Output the (x, y) coordinate of the center of the cell containing the given text.  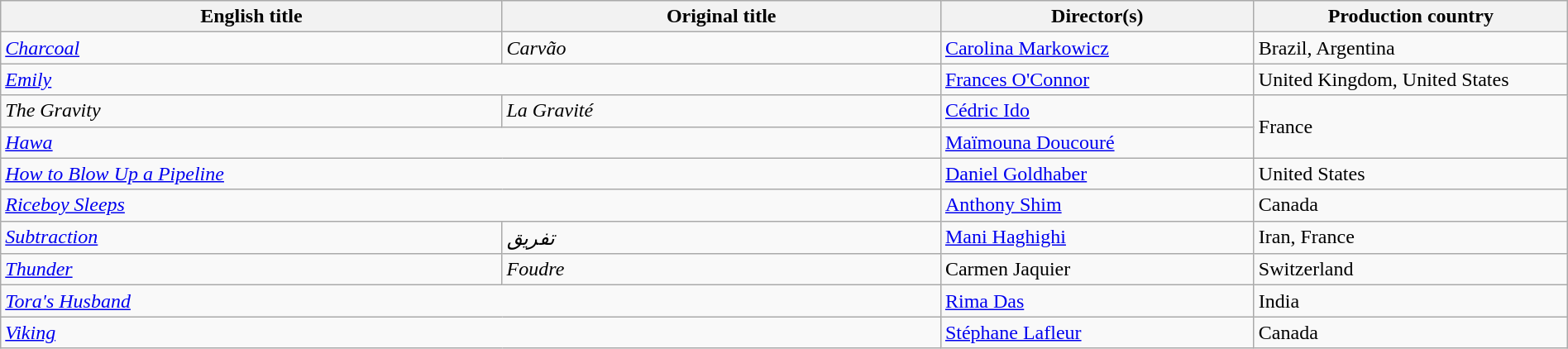
France (1411, 127)
The Gravity (251, 111)
Thunder (251, 270)
La Gravité (721, 111)
Carvão (721, 48)
United Kingdom, United States (1411, 79)
United States (1411, 174)
Original title (721, 17)
Stéphane Lafleur (1097, 332)
Daniel Goldhaber (1097, 174)
Subtraction (251, 237)
Iran, France (1411, 237)
English title (251, 17)
Cédric Ido (1097, 111)
Charcoal (251, 48)
Rima Das (1097, 301)
Mani Haghighi (1097, 237)
Hawa (471, 142)
India (1411, 301)
Brazil, Argentina (1411, 48)
Maïmouna Doucouré (1097, 142)
Riceboy Sleeps (471, 205)
Viking (471, 332)
تفریق (721, 237)
Emily (471, 79)
Anthony Shim (1097, 205)
Director(s) (1097, 17)
Production country (1411, 17)
Foudre (721, 270)
Switzerland (1411, 270)
How to Blow Up a Pipeline (471, 174)
Carmen Jaquier (1097, 270)
Carolina Markowicz (1097, 48)
Tora's Husband (471, 301)
Frances O'Connor (1097, 79)
